Identify which cell holds the provided text, then report its (x, y) central coordinate. 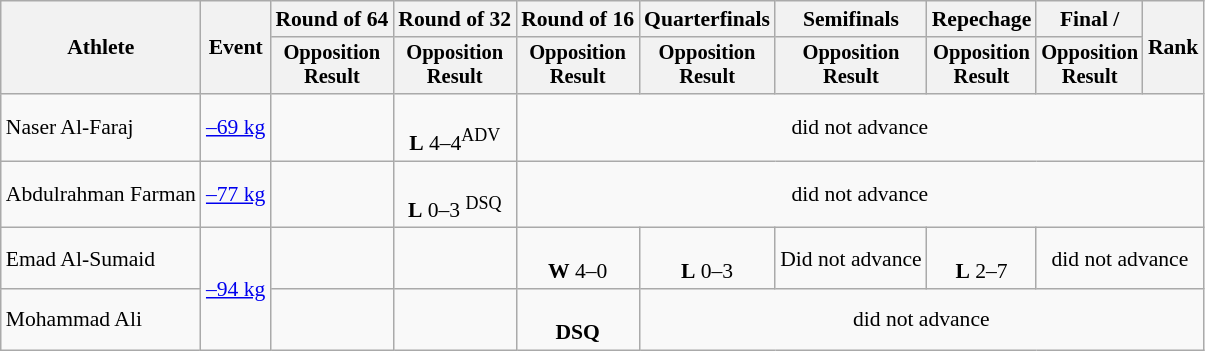
Round of 16 (578, 19)
Naser Al-Faraj (101, 128)
Round of 64 (332, 19)
Quarterfinals (707, 19)
L 0–3 DSQ (454, 194)
–77 kg (236, 194)
Abdulrahman Farman (101, 194)
Semifinals (851, 19)
Athlete (101, 48)
Round of 32 (454, 19)
Rank (1174, 48)
Emad Al-Sumaid (101, 258)
Repechage (982, 19)
W 4–0 (578, 258)
–94 kg (236, 289)
Event (236, 48)
DSQ (578, 320)
L 2–7 (982, 258)
Did not advance (851, 258)
L 4–4ADV (454, 128)
L 0–3 (707, 258)
–69 kg (236, 128)
Final / (1090, 19)
Mohammad Ali (101, 320)
